Detect which cell encompasses the target text, then output its (X, Y) center coordinate. 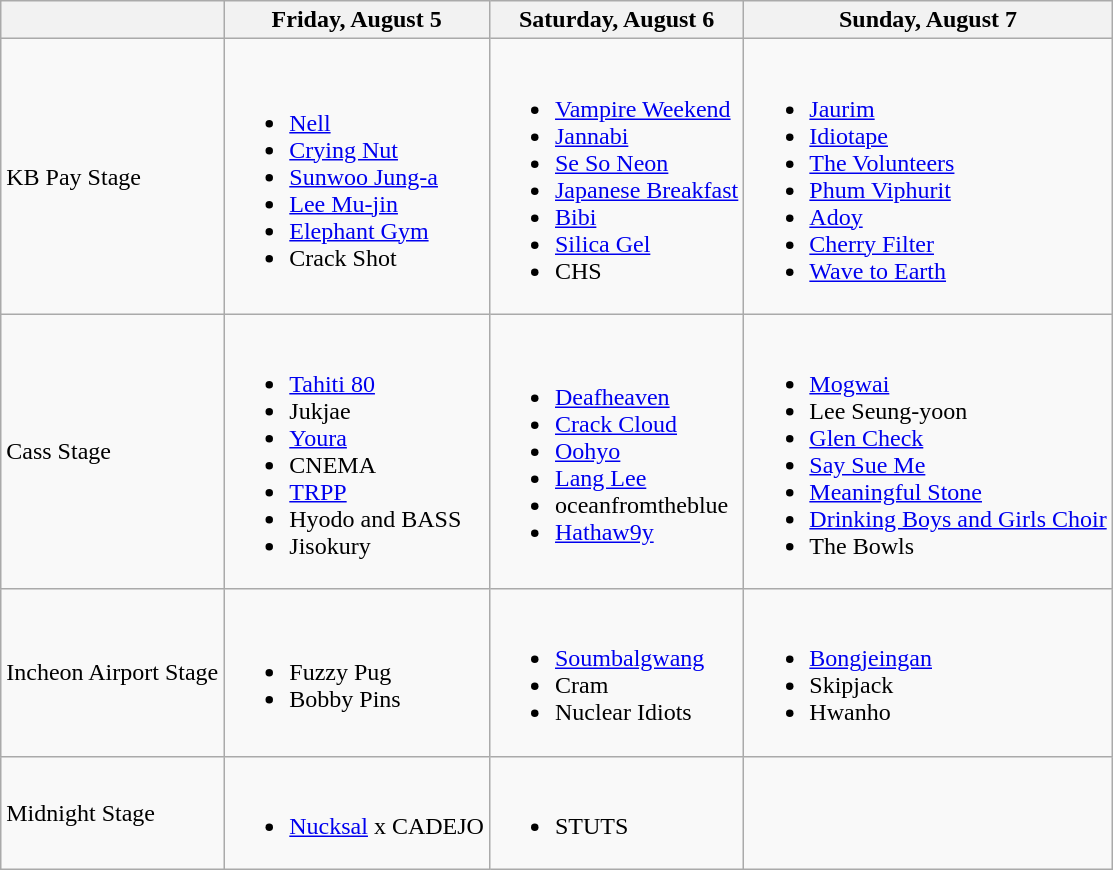
Friday, August 5 (357, 20)
JaurimIdiotapeThe VolunteersPhum ViphuritAdoyCherry FilterWave to Earth (928, 176)
Vampire WeekendJannabiSe So NeonJapanese BreakfastBibiSilica GelCHS (616, 176)
DeafheavenCrack CloudOohyoLang LeeoceanfromtheblueHathaw9y (616, 452)
Midnight Stage (112, 812)
KB Pay Stage (112, 176)
BongjeinganSkipjackHwanho (928, 672)
SoumbalgwangCramNuclear Idiots (616, 672)
Tahiti 80JukjaeYouraCNEMATRPPHyodo and BASSJisokury (357, 452)
STUTS (616, 812)
Fuzzy PugBobby Pins (357, 672)
Incheon Airport Stage (112, 672)
Nucksal x CADEJO (357, 812)
NellCrying NutSunwoo Jung-aLee Mu-jinElephant GymCrack Shot (357, 176)
MogwaiLee Seung-yoonGlen CheckSay Sue MeMeaningful StoneDrinking Boys and Girls ChoirThe Bowls (928, 452)
Sunday, August 7 (928, 20)
Cass Stage (112, 452)
Saturday, August 6 (616, 20)
